Search for the cell housing the specified text and yield its (X, Y) center coordinate. 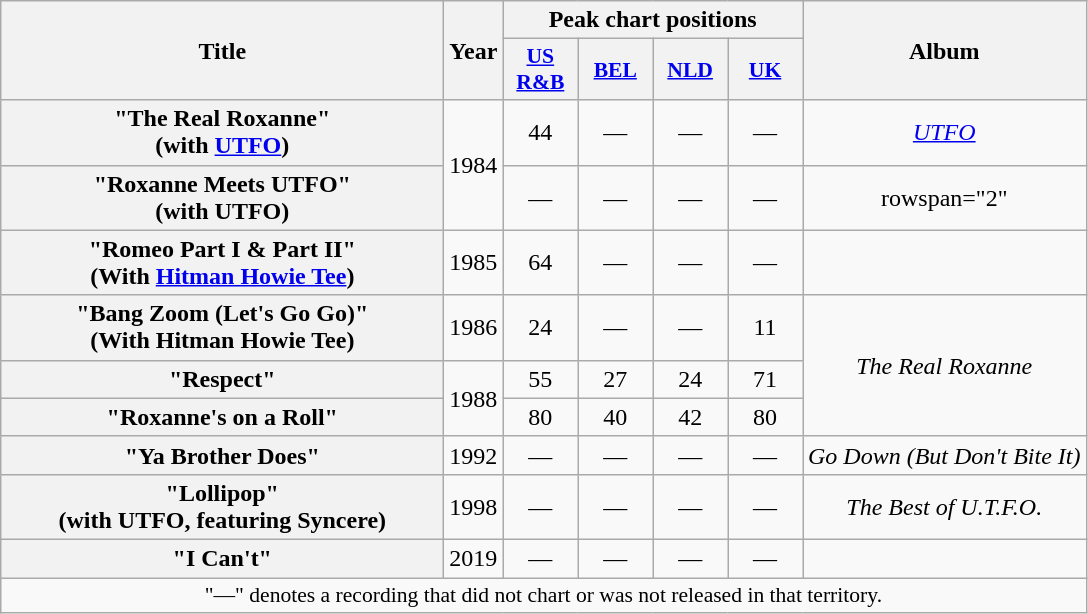
Go Down (But Don't Bite It) (944, 455)
1984 (474, 165)
27 (616, 379)
Peak chart positions (653, 20)
UTFO (944, 132)
2019 (474, 558)
"—" denotes a recording that did not chart or was not released in that territory. (544, 596)
"The Real Roxanne"(with UTFO) (222, 132)
40 (616, 417)
UK (766, 70)
"Roxanne Meets UTFO"(with UTFO) (222, 198)
The Real Roxanne (944, 366)
NLD (690, 70)
42 (690, 417)
"Lollipop"(with UTFO, featuring Syncere) (222, 506)
64 (540, 262)
US R&B (540, 70)
The Best of U.T.F.O. (944, 506)
Title (222, 50)
"Roxanne's on a Roll" (222, 417)
"I Can't" (222, 558)
"Bang Zoom (Let's Go Go)"(With Hitman Howie Tee) (222, 328)
"Ya Brother Does" (222, 455)
BEL (616, 70)
1988 (474, 398)
rowspan="2" (944, 198)
1992 (474, 455)
11 (766, 328)
Year (474, 50)
1998 (474, 506)
44 (540, 132)
71 (766, 379)
55 (540, 379)
1986 (474, 328)
"Respect" (222, 379)
Album (944, 50)
1985 (474, 262)
"Romeo Part I & Part II"(With Hitman Howie Tee) (222, 262)
